For the text-containing cell, return its midpoint in (X, Y) coordinate format. 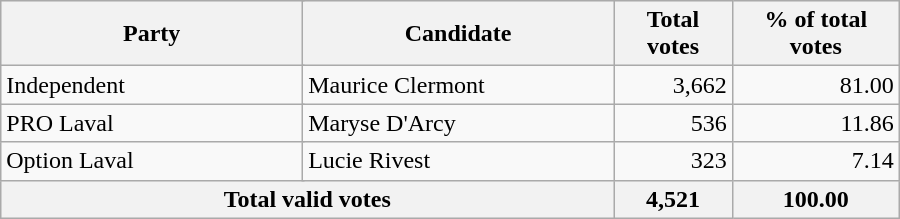
Lucie Rivest (458, 161)
Candidate (458, 34)
PRO Laval (152, 123)
323 (674, 161)
81.00 (816, 85)
Party (152, 34)
11.86 (816, 123)
% of total votes (816, 34)
7.14 (816, 161)
Maurice Clermont (458, 85)
4,521 (674, 199)
Maryse D'Arcy (458, 123)
100.00 (816, 199)
3,662 (674, 85)
Total votes (674, 34)
Total valid votes (308, 199)
536 (674, 123)
Option Laval (152, 161)
Independent (152, 85)
